Return the [x, y] coordinate for the center point of the cell that contains the specified text.  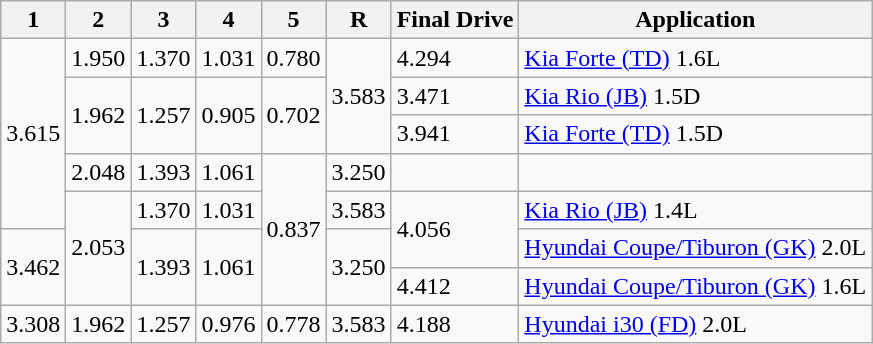
Kia Forte (TD) 1.6L [696, 58]
Hyundai Coupe/Tiburon (GK) 1.6L [696, 286]
Kia Forte (TD) 1.5D [696, 134]
4.412 [455, 286]
R [358, 20]
3.462 [34, 267]
4 [228, 20]
2.048 [98, 172]
Final Drive [455, 20]
1 [34, 20]
3.308 [34, 324]
0.778 [294, 324]
0.837 [294, 229]
0.976 [228, 324]
0.780 [294, 58]
3.471 [455, 96]
3.941 [455, 134]
Hyundai Coupe/Tiburon (GK) 2.0L [696, 248]
3 [164, 20]
4.056 [455, 229]
Hyundai i30 (FD) 2.0L [696, 324]
Kia Rio (JB) 1.5D [696, 96]
0.905 [228, 115]
1.950 [98, 58]
Kia Rio (JB) 1.4L [696, 210]
5 [294, 20]
4.188 [455, 324]
4.294 [455, 58]
2 [98, 20]
0.702 [294, 115]
2.053 [98, 248]
3.615 [34, 134]
Application [696, 20]
